Extract the [X, Y] coordinate from the center of the cell holding the provided text.  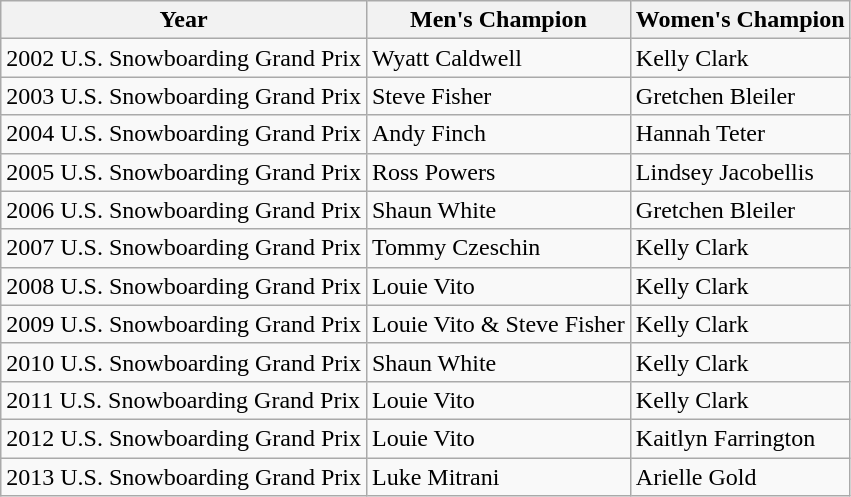
2003 U.S. Snowboarding Grand Prix [184, 96]
Steve Fisher [498, 96]
Hannah Teter [740, 134]
2011 U.S. Snowboarding Grand Prix [184, 400]
2007 U.S. Snowboarding Grand Prix [184, 248]
Lindsey Jacobellis [740, 172]
Ross Powers [498, 172]
2009 U.S. Snowboarding Grand Prix [184, 324]
Kaitlyn Farrington [740, 438]
Luke Mitrani [498, 477]
Wyatt Caldwell [498, 58]
Louie Vito & Steve Fisher [498, 324]
2012 U.S. Snowboarding Grand Prix [184, 438]
2004 U.S. Snowboarding Grand Prix [184, 134]
2002 U.S. Snowboarding Grand Prix [184, 58]
Men's Champion [498, 20]
2005 U.S. Snowboarding Grand Prix [184, 172]
2006 U.S. Snowboarding Grand Prix [184, 210]
Andy Finch [498, 134]
2013 U.S. Snowboarding Grand Prix [184, 477]
Year [184, 20]
2008 U.S. Snowboarding Grand Prix [184, 286]
Tommy Czeschin [498, 248]
Arielle Gold [740, 477]
2010 U.S. Snowboarding Grand Prix [184, 362]
Women's Champion [740, 20]
